Capture the cell that displays the provided text and extract its [x, y] central coordinate. 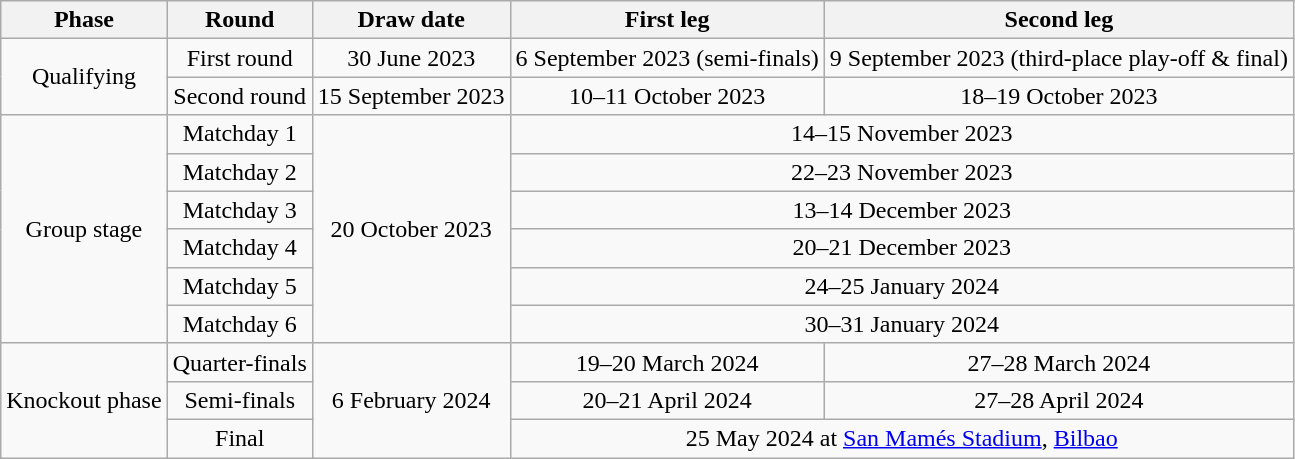
24–25 January 2024 [902, 286]
14–15 November 2023 [902, 134]
27–28 April 2024 [1058, 400]
20–21 April 2024 [667, 400]
Matchday 2 [240, 172]
6 September 2023 (semi-finals) [667, 58]
Matchday 6 [240, 324]
30–31 January 2024 [902, 324]
Matchday 3 [240, 210]
Knockout phase [84, 400]
13–14 December 2023 [902, 210]
9 September 2023 (third-place play-off & final) [1058, 58]
6 February 2024 [411, 400]
10–11 October 2023 [667, 96]
15 September 2023 [411, 96]
22–23 November 2023 [902, 172]
Group stage [84, 229]
27–28 March 2024 [1058, 362]
19–20 March 2024 [667, 362]
30 June 2023 [411, 58]
Draw date [411, 20]
First leg [667, 20]
25 May 2024 at San Mamés Stadium, Bilbao [902, 438]
Matchday 1 [240, 134]
Phase [84, 20]
Second round [240, 96]
First round [240, 58]
Matchday 4 [240, 248]
Second leg [1058, 20]
Qualifying [84, 77]
20 October 2023 [411, 229]
20–21 December 2023 [902, 248]
Matchday 5 [240, 286]
18–19 October 2023 [1058, 96]
Round [240, 20]
Final [240, 438]
Quarter-finals [240, 362]
Semi-finals [240, 400]
